Provide the (X, Y) coordinate of the cell's center where the given text is located.  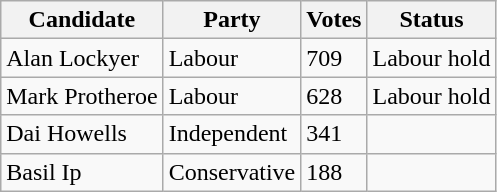
709 (334, 58)
Conservative (232, 172)
Alan Lockyer (82, 58)
Votes (334, 20)
341 (334, 134)
188 (334, 172)
Party (232, 20)
Basil Ip (82, 172)
Status (432, 20)
Independent (232, 134)
Mark Protheroe (82, 96)
Candidate (82, 20)
Dai Howells (82, 134)
628 (334, 96)
